Determine the [x, y] coordinate at the center of the cell enclosing the given text.  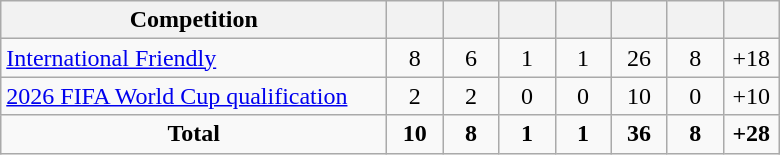
Total [194, 134]
International Friendly [194, 58]
+28 [751, 134]
Competition [194, 20]
2026 FIFA World Cup qualification [194, 96]
6 [471, 58]
36 [639, 134]
26 [639, 58]
+10 [751, 96]
+18 [751, 58]
